From the cell containing the given text, extract its center point as [x, y] coordinate. 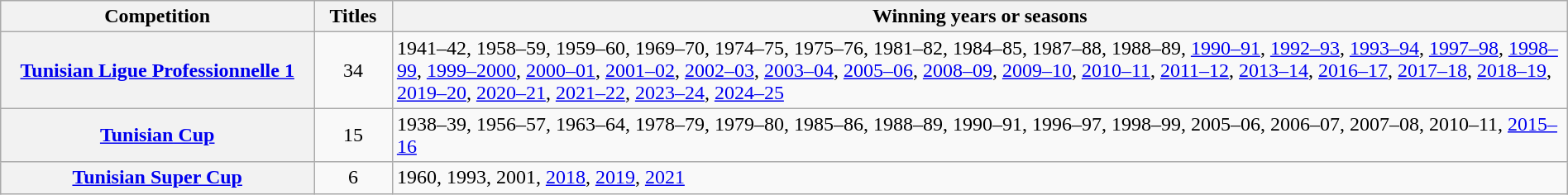
Competition [157, 17]
1960, 1993, 2001, 2018, 2019, 2021 [979, 178]
34 [354, 70]
Tunisian Super Cup [157, 178]
15 [354, 136]
Winning years or seasons [979, 17]
6 [354, 178]
Tunisian Ligue Professionnelle 1 [157, 70]
Tunisian Cup [157, 136]
Titles [354, 17]
1938–39, 1956–57, 1963–64, 1978–79, 1979–80, 1985–86, 1988–89, 1990–91, 1996–97, 1998–99, 2005–06, 2006–07, 2007–08, 2010–11, 2015–16 [979, 136]
